Determine the (X, Y) coordinate at the center of the cell enclosing the given text.  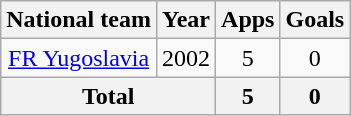
Apps (248, 20)
National team (79, 20)
Total (108, 96)
FR Yugoslavia (79, 58)
2002 (186, 58)
Year (186, 20)
Goals (315, 20)
